Output the (x, y) coordinate of the center of the cell containing the given text.  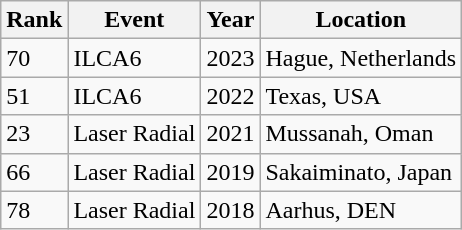
Aarhus, DEN (361, 210)
Event (134, 20)
2023 (230, 58)
23 (34, 134)
2019 (230, 172)
Sakaiminato, Japan (361, 172)
2021 (230, 134)
70 (34, 58)
Rank (34, 20)
Texas, USA (361, 96)
Mussanah, Oman (361, 134)
2022 (230, 96)
Location (361, 20)
66 (34, 172)
2018 (230, 210)
Year (230, 20)
Hague, Netherlands (361, 58)
51 (34, 96)
78 (34, 210)
